Return the (X, Y) coordinate for the center point of the cell that contains the specified text.  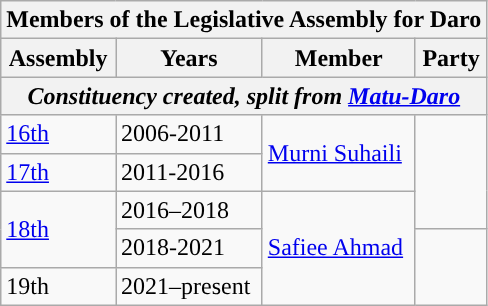
Safiee Ahmad (338, 248)
Constituency created, split from Matu-Daro (244, 96)
2011-2016 (190, 172)
2021–present (190, 286)
17th (58, 172)
Members of the Legislative Assembly for Daro (244, 20)
2018-2021 (190, 248)
Member (338, 58)
16th (58, 134)
Assembly (58, 58)
2016–2018 (190, 210)
Years (190, 58)
Murni Suhaili (338, 153)
18th (58, 229)
19th (58, 286)
2006-2011 (190, 134)
Party (451, 58)
